Search for the cell housing the specified text and yield its [X, Y] center coordinate. 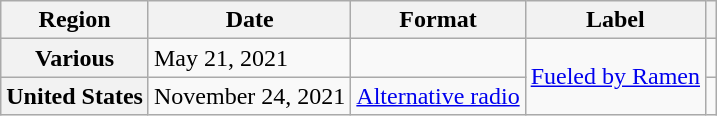
Fueled by Ramen [615, 77]
United States [75, 96]
Region [75, 20]
Alternative radio [438, 96]
Date [249, 20]
Format [438, 20]
Various [75, 58]
November 24, 2021 [249, 96]
Label [615, 20]
May 21, 2021 [249, 58]
